Search for the cell housing the specified text and yield its (X, Y) center coordinate. 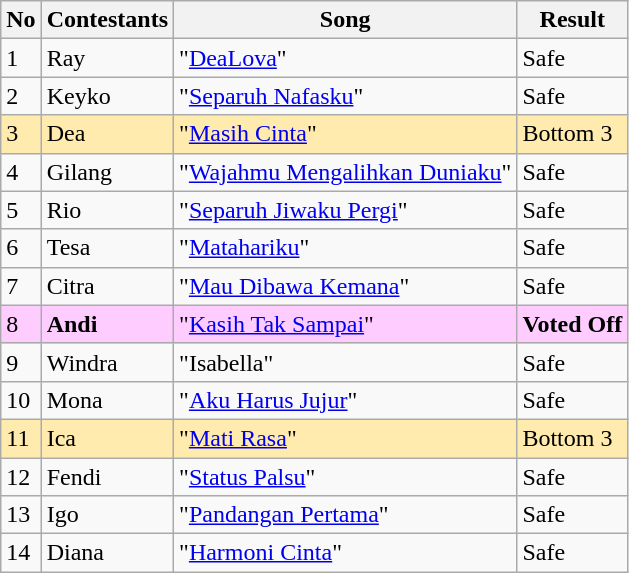
"Separuh Nafasku" (346, 96)
Fendi (107, 477)
7 (21, 286)
Song (346, 20)
2 (21, 96)
"Separuh Jiwaku Pergi" (346, 210)
11 (21, 438)
5 (21, 210)
"Wajahmu Mengalihkan Duniaku" (346, 172)
Ray (107, 58)
10 (21, 400)
"Aku Harus Jujur" (346, 400)
Rio (107, 210)
"Status Palsu" (346, 477)
"Pandangan Pertama" (346, 515)
Tesa (107, 248)
Andi (107, 324)
4 (21, 172)
Ica (107, 438)
Dea (107, 134)
Mona (107, 400)
12 (21, 477)
Contestants (107, 20)
Keyko (107, 96)
Gilang (107, 172)
"Mati Rasa" (346, 438)
8 (21, 324)
13 (21, 515)
14 (21, 553)
Voted Off (572, 324)
"Harmoni Cinta" (346, 553)
"Mau Dibawa Kemana" (346, 286)
Windra (107, 362)
"Matahariku" (346, 248)
3 (21, 134)
Citra (107, 286)
"Isabella" (346, 362)
9 (21, 362)
Result (572, 20)
"DeaLova" (346, 58)
1 (21, 58)
6 (21, 248)
Igo (107, 515)
Diana (107, 553)
"Masih Cinta" (346, 134)
"Kasih Tak Sampai" (346, 324)
No (21, 20)
